Return the [x, y] coordinate for the center point of the cell that contains the specified text.  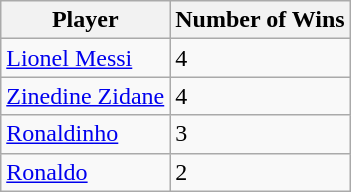
Ronaldo [86, 172]
Zinedine Zidane [86, 96]
Player [86, 20]
Lionel Messi [86, 58]
3 [260, 134]
2 [260, 172]
Number of Wins [260, 20]
Ronaldinho [86, 134]
